Search for the cell housing the specified text and yield its (X, Y) center coordinate. 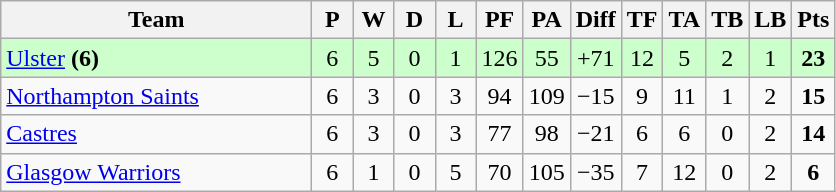
109 (546, 96)
W (374, 20)
55 (546, 58)
Northampton Saints (156, 96)
9 (642, 96)
23 (814, 58)
94 (500, 96)
Castres (156, 134)
11 (684, 96)
LB (770, 20)
L (456, 20)
PF (500, 20)
126 (500, 58)
Glasgow Warriors (156, 172)
Team (156, 20)
7 (642, 172)
TF (642, 20)
−15 (596, 96)
70 (500, 172)
D (414, 20)
105 (546, 172)
TB (728, 20)
−21 (596, 134)
TA (684, 20)
77 (500, 134)
14 (814, 134)
Pts (814, 20)
+71 (596, 58)
15 (814, 96)
98 (546, 134)
Ulster (6) (156, 58)
Diff (596, 20)
PA (546, 20)
P (332, 20)
−35 (596, 172)
